Search for the cell housing the specified text and yield its (x, y) center coordinate. 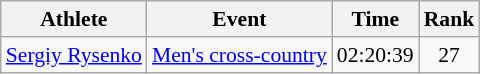
Event (240, 19)
Men's cross-country (240, 55)
02:20:39 (376, 55)
Time (376, 19)
Rank (450, 19)
Sergiy Rysenko (74, 55)
Athlete (74, 19)
27 (450, 55)
